From the cell containing the given text, extract its center point as [x, y] coordinate. 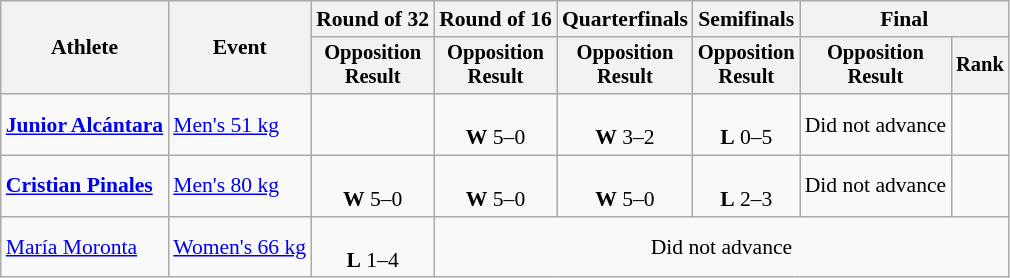
L 1–4 [372, 248]
Men's 80 kg [240, 186]
Cristian Pinales [84, 186]
Junior Alcántara [84, 124]
Men's 51 kg [240, 124]
Rank [980, 66]
Round of 32 [372, 19]
L 2–3 [746, 186]
Semifinals [746, 19]
María Moronta [84, 248]
L 0–5 [746, 124]
Women's 66 kg [240, 248]
Event [240, 48]
Round of 16 [496, 19]
Athlete [84, 48]
Quarterfinals [625, 19]
Final [904, 19]
W 3–2 [625, 124]
